Search for the cell housing the specified text and yield its (X, Y) center coordinate. 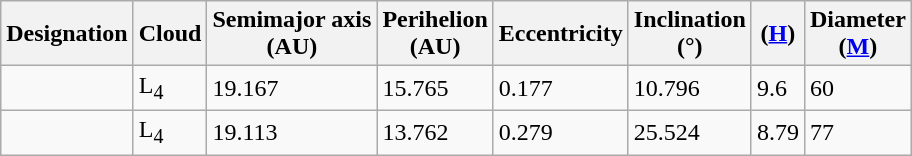
60 (858, 88)
19.167 (292, 88)
0.177 (560, 88)
Semimajor axis(AU) (292, 34)
10.796 (690, 88)
15.765 (435, 88)
(H) (778, 34)
0.279 (560, 132)
8.79 (778, 132)
77 (858, 132)
9.6 (778, 88)
Designation (67, 34)
Inclination(°) (690, 34)
Eccentricity (560, 34)
Cloud (170, 34)
Diameter(M) (858, 34)
19.113 (292, 132)
Perihelion(AU) (435, 34)
25.524 (690, 132)
13.762 (435, 132)
